Provide the (X, Y) coordinate of the cell's center where the given text is located.  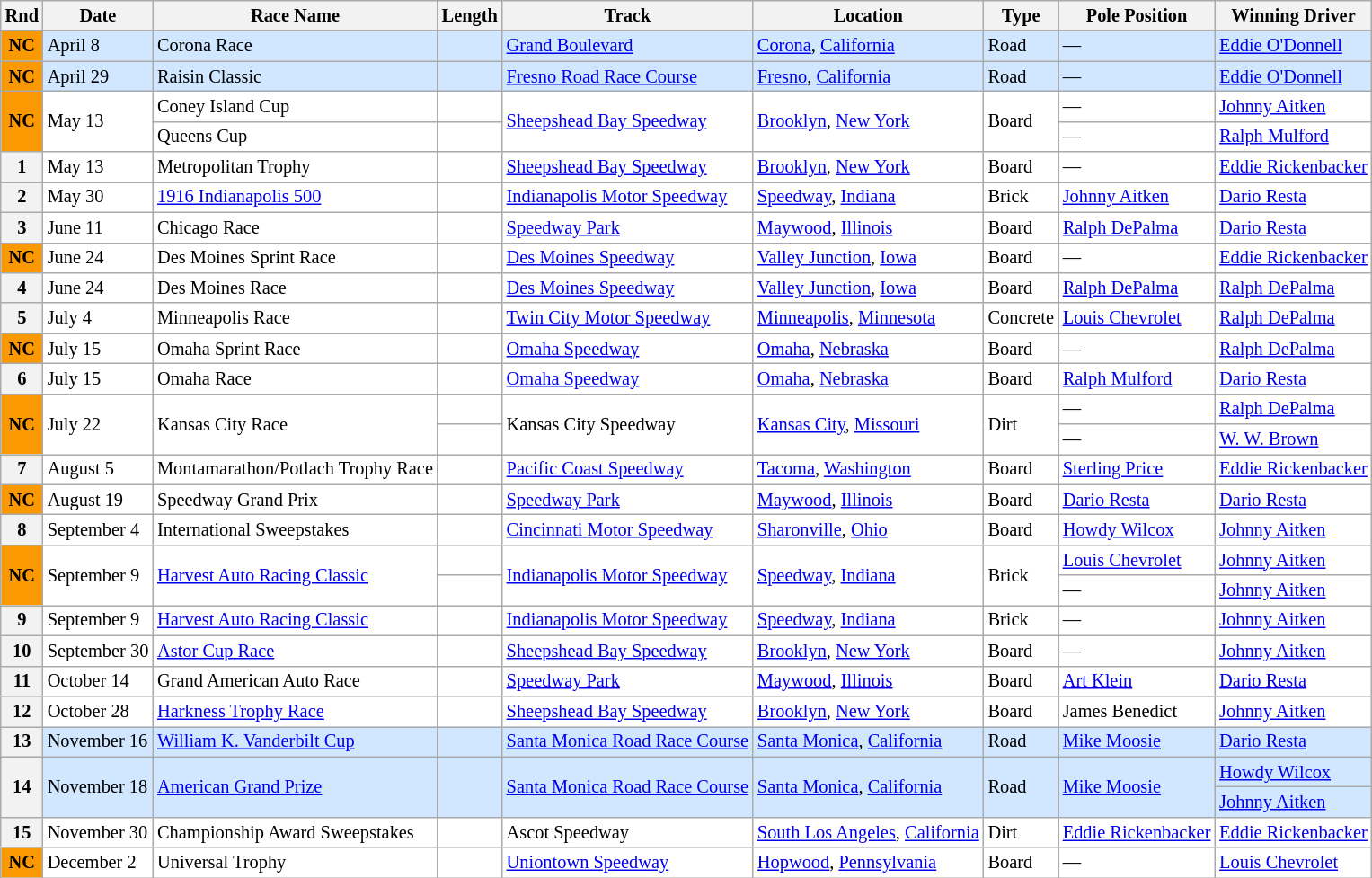
Art Klein (1137, 681)
7 (22, 469)
13 (22, 741)
Metropolitan Trophy (295, 167)
Harkness Trophy Race (295, 711)
South Los Angeles, California (868, 832)
11 (22, 681)
April 8 (98, 46)
Race Name (295, 15)
Grand American Auto Race (295, 681)
Tacoma, Washington (868, 469)
Cincinnati Motor Speedway (627, 529)
September 30 (98, 651)
Championship Award Sweepstakes (295, 832)
Montamarathon/Potlach Trophy Race (295, 469)
Corona, California (868, 46)
August 19 (98, 500)
Speedway Grand Prix (295, 500)
4 (22, 288)
Rnd (22, 15)
Sharonville, Ohio (868, 529)
5 (22, 318)
International Sweepstakes (295, 529)
November 30 (98, 832)
Hopwood, Pennsylvania (868, 863)
American Grand Prize (295, 787)
James Benedict (1137, 711)
6 (22, 378)
July 22 (98, 424)
Track (627, 15)
Concrete (1021, 318)
10 (22, 651)
Sterling Price (1137, 469)
April 29 (98, 76)
Minneapolis, Minnesota (868, 318)
Des Moines Race (295, 288)
Location (868, 15)
8 (22, 529)
December 2 (98, 863)
Fresno, California (868, 76)
W. W. Brown (1293, 439)
14 (22, 787)
Corona Race (295, 46)
Kansas City Speedway (627, 424)
Grand Boulevard (627, 46)
1916 Indianapolis 500 (295, 197)
Twin City Motor Speedway (627, 318)
Omaha Sprint Race (295, 349)
Kansas City, Missouri (868, 424)
November 16 (98, 741)
Pole Position (1137, 15)
May 30 (98, 197)
12 (22, 711)
William K. Vanderbilt Cup (295, 741)
Pacific Coast Speedway (627, 469)
Queens Cup (295, 137)
Fresno Road Race Course (627, 76)
Coney Island Cup (295, 106)
2 (22, 197)
Ascot Speedway (627, 832)
July 4 (98, 318)
Date (98, 15)
Astor Cup Race (295, 651)
3 (22, 227)
Universal Trophy (295, 863)
Omaha Race (295, 378)
Minneapolis Race (295, 318)
1 (22, 167)
October 28 (98, 711)
November 18 (98, 787)
Des Moines Sprint Race (295, 258)
Chicago Race (295, 227)
Winning Driver (1293, 15)
Length (470, 15)
September 4 (98, 529)
August 5 (98, 469)
Type (1021, 15)
9 (22, 620)
Kansas City Race (295, 424)
15 (22, 832)
October 14 (98, 681)
June 11 (98, 227)
Raisin Classic (295, 76)
Uniontown Speedway (627, 863)
